Detect which cell encompasses the target text, then output its [x, y] center coordinate. 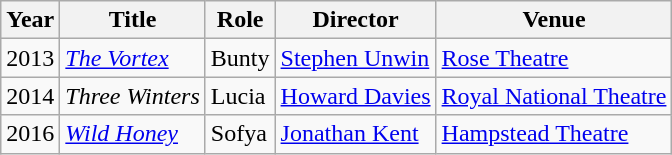
Year [30, 20]
Hampstead Theatre [554, 134]
Venue [554, 20]
2013 [30, 58]
The Vortex [133, 58]
Director [356, 20]
Lucia [240, 96]
Sofya [240, 134]
Royal National Theatre [554, 96]
Bunty [240, 58]
2014 [30, 96]
Wild Honey [133, 134]
Rose Theatre [554, 58]
Stephen Unwin [356, 58]
Role [240, 20]
2016 [30, 134]
Title [133, 20]
Howard Davies [356, 96]
Three Winters [133, 96]
Jonathan Kent [356, 134]
